Provide the [x, y] coordinate of the cell's center where the given text is located.  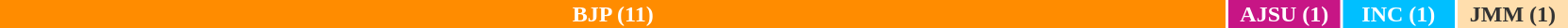
INC (1) [1398, 14]
JMM (1) [1512, 14]
AJSU (1) [1284, 14]
BJP (11) [613, 14]
